Locate the cell with the specified text and output its (X, Y) center coordinate. 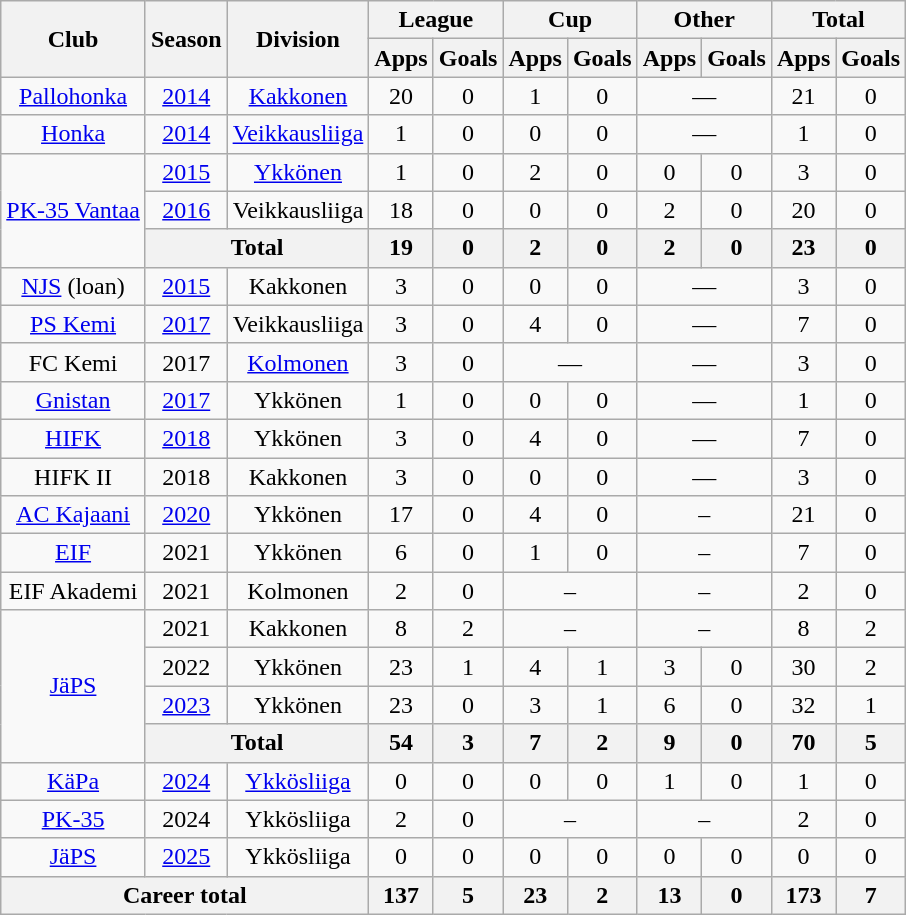
30 (803, 667)
PK-35 Vantaa (74, 210)
Other (704, 20)
2023 (186, 705)
Honka (74, 134)
Season (186, 39)
League (436, 20)
Club (74, 39)
54 (401, 743)
18 (401, 210)
Division (298, 39)
Gnistan (74, 400)
9 (669, 743)
FC Kemi (74, 362)
AC Kajaani (74, 515)
EIF (74, 553)
173 (803, 895)
2020 (186, 515)
Career total (185, 895)
2025 (186, 857)
HIFK (74, 438)
KäPa (74, 781)
PK-35 (74, 819)
32 (803, 705)
137 (401, 895)
PS Kemi (74, 324)
19 (401, 248)
13 (669, 895)
Cup (570, 20)
2016 (186, 210)
70 (803, 743)
NJS (loan) (74, 286)
EIF Akademi (74, 591)
HIFK II (74, 477)
Pallohonka (74, 96)
17 (401, 515)
2022 (186, 667)
